Find where the given text appears and provide that cell's center as (X, Y) coordinate. 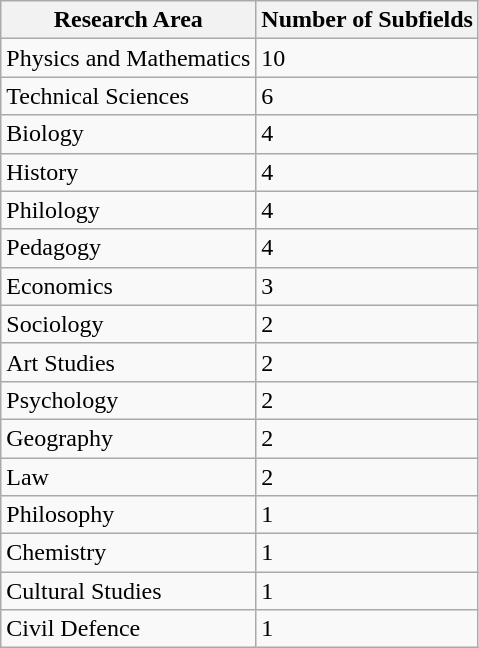
Philology (128, 210)
Physics and Mathematics (128, 58)
6 (368, 96)
Biology (128, 134)
History (128, 172)
Civil Defence (128, 629)
10 (368, 58)
Art Studies (128, 362)
Pedagogy (128, 248)
Technical Sciences (128, 96)
Law (128, 477)
Number of Subfields (368, 20)
Philosophy (128, 515)
Sociology (128, 324)
Research Area (128, 20)
Chemistry (128, 553)
3 (368, 286)
Cultural Studies (128, 591)
Economics (128, 286)
Psychology (128, 400)
Geography (128, 438)
